Find where the given text appears and provide that cell's center as (x, y) coordinate. 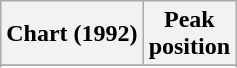
Chart (1992) (72, 34)
Peakposition (189, 34)
